Capture the cell that displays the provided text and extract its (x, y) central coordinate. 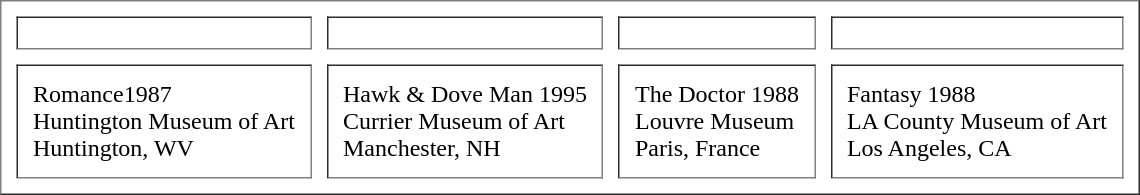
Hawk & Dove Man 1995Currier Museum of ArtManchester, NH (466, 121)
Romance1987Huntington Museum of ArtHuntington, WV (164, 121)
Fantasy 1988LA County Museum of Art Los Angeles, CA (976, 121)
The Doctor 1988Louvre MuseumParis, France (716, 121)
